Locate the cell with the specified text and output its (X, Y) center coordinate. 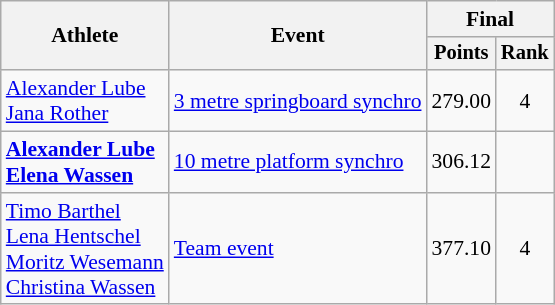
Rank (525, 54)
Event (298, 36)
10 metre platform synchro (298, 162)
3 metre springboard synchro (298, 100)
279.00 (462, 100)
Alexander LubeJana Rother (85, 100)
377.10 (462, 249)
Timo BarthelLena HentschelMoritz WesemannChristina Wassen (85, 249)
Team event (298, 249)
Athlete (85, 36)
306.12 (462, 162)
Points (462, 54)
Alexander LubeElena Wassen (85, 162)
Final (490, 19)
